Return the [x, y] coordinate for the center point of the cell that contains the specified text.  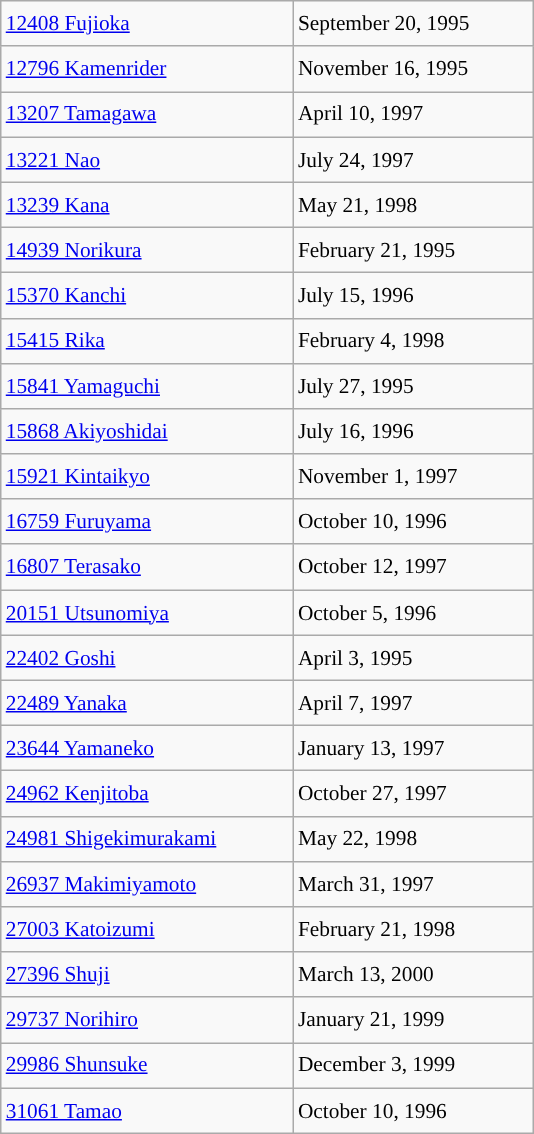
January 13, 1997 [413, 748]
October 5, 1996 [413, 612]
24981 Shigekimurakami [147, 838]
January 21, 1999 [413, 1020]
October 12, 1997 [413, 566]
12408 Fujioka [147, 24]
15921 Kintaikyo [147, 476]
31061 Tamao [147, 1110]
27003 Katoizumi [147, 930]
March 13, 2000 [413, 974]
24962 Kenjitoba [147, 794]
October 27, 1997 [413, 794]
23644 Yamaneko [147, 748]
15868 Akiyoshidai [147, 432]
15370 Kanchi [147, 296]
13239 Kana [147, 204]
February 21, 1995 [413, 250]
20151 Utsunomiya [147, 612]
27396 Shuji [147, 974]
13221 Nao [147, 160]
February 4, 1998 [413, 340]
May 21, 1998 [413, 204]
22489 Yanaka [147, 702]
July 27, 1995 [413, 386]
16807 Terasako [147, 566]
April 7, 1997 [413, 702]
16759 Furuyama [147, 522]
February 21, 1998 [413, 930]
July 24, 1997 [413, 160]
29737 Norihiro [147, 1020]
15415 Rika [147, 340]
12796 Kamenrider [147, 68]
July 15, 1996 [413, 296]
29986 Shunsuke [147, 1066]
March 31, 1997 [413, 884]
13207 Tamagawa [147, 114]
December 3, 1999 [413, 1066]
22402 Goshi [147, 658]
November 1, 1997 [413, 476]
April 3, 1995 [413, 658]
April 10, 1997 [413, 114]
15841 Yamaguchi [147, 386]
26937 Makimiyamoto [147, 884]
September 20, 1995 [413, 24]
July 16, 1996 [413, 432]
14939 Norikura [147, 250]
November 16, 1995 [413, 68]
May 22, 1998 [413, 838]
